Search for the cell housing the specified text and yield its (x, y) center coordinate. 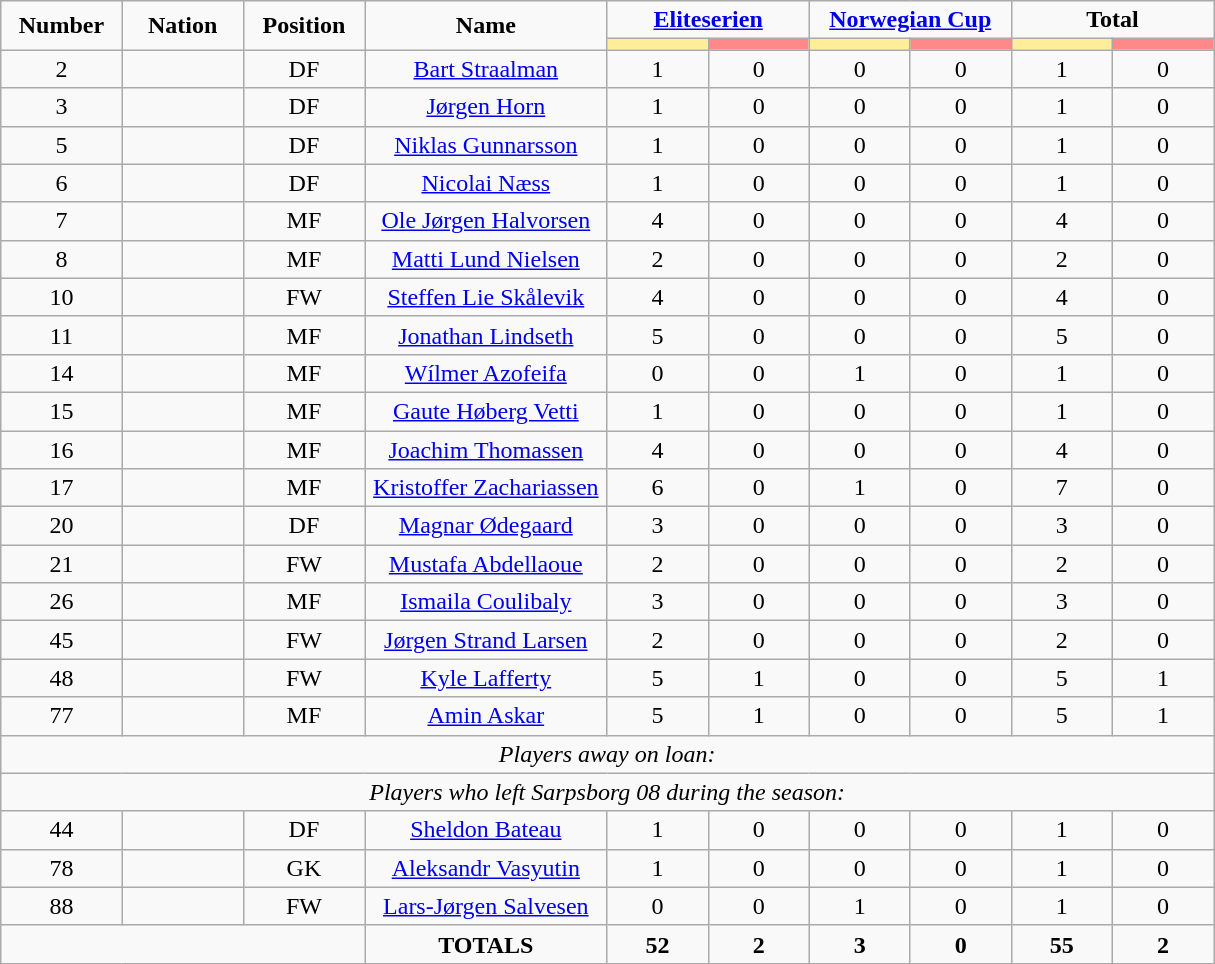
Bart Straalman (486, 69)
8 (62, 259)
Name (486, 26)
Position (304, 26)
Nicolai Næss (486, 183)
Kristoffer Zachariassen (486, 488)
Jørgen Strand Larsen (486, 640)
Mustafa Abdellaoue (486, 564)
Amin Askar (486, 716)
Lars-Jørgen Salvesen (486, 906)
14 (62, 373)
21 (62, 564)
48 (62, 678)
Steffen Lie Skålevik (486, 297)
Gaute Høberg Vetti (486, 411)
45 (62, 640)
Magnar Ødegaard (486, 526)
Wílmer Azofeifa (486, 373)
15 (62, 411)
Niklas Gunnarsson (486, 145)
Eliteserien (708, 20)
20 (62, 526)
17 (62, 488)
Ole Jørgen Halvorsen (486, 221)
GK (304, 868)
11 (62, 335)
88 (62, 906)
26 (62, 602)
52 (658, 944)
Total (1112, 20)
Joachim Thomassen (486, 449)
77 (62, 716)
Players away on loan: (608, 754)
44 (62, 830)
Sheldon Bateau (486, 830)
TOTALS (486, 944)
Nation (182, 26)
16 (62, 449)
Jørgen Horn (486, 107)
Ismaila Coulibaly (486, 602)
Jonathan Lindseth (486, 335)
55 (1062, 944)
Norwegian Cup (910, 20)
Kyle Lafferty (486, 678)
Matti Lund Nielsen (486, 259)
Number (62, 26)
78 (62, 868)
10 (62, 297)
Players who left Sarpsborg 08 during the season: (608, 792)
Aleksandr Vasyutin (486, 868)
